Identify which cell holds the provided text, then report its (X, Y) central coordinate. 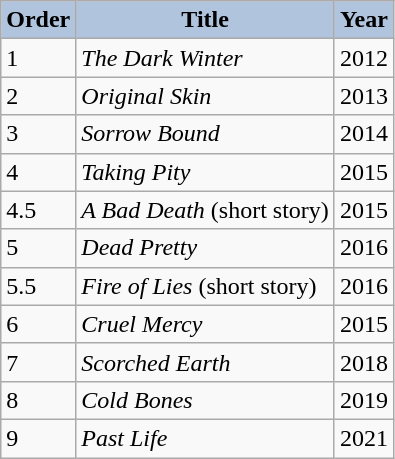
Past Life (206, 438)
Dead Pretty (206, 248)
Year (364, 20)
2012 (364, 58)
5 (38, 248)
Order (38, 20)
Title (206, 20)
8 (38, 400)
2021 (364, 438)
The Dark Winter (206, 58)
1 (38, 58)
4 (38, 172)
2 (38, 96)
Taking Pity (206, 172)
5.5 (38, 286)
7 (38, 362)
Sorrow Bound (206, 134)
Fire of Lies (short story) (206, 286)
Scorched Earth (206, 362)
A Bad Death (short story) (206, 210)
2013 (364, 96)
9 (38, 438)
4.5 (38, 210)
3 (38, 134)
2019 (364, 400)
Cruel Mercy (206, 324)
2018 (364, 362)
Cold Bones (206, 400)
6 (38, 324)
2014 (364, 134)
Original Skin (206, 96)
